Find where the given text appears and provide that cell's center as (X, Y) coordinate. 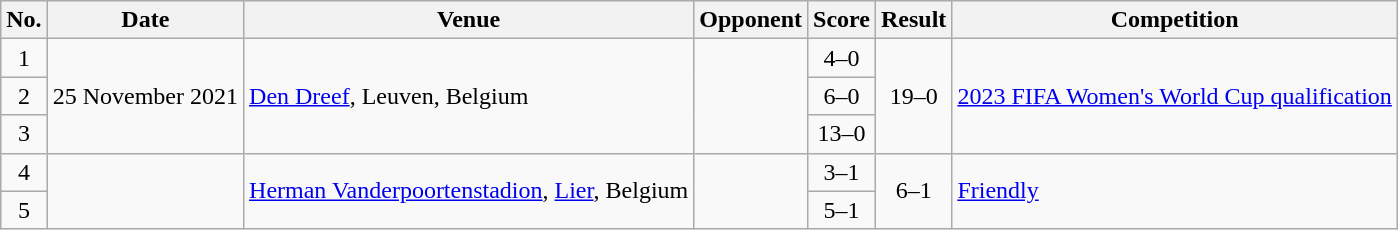
4–0 (842, 58)
5 (24, 210)
Result (913, 20)
Date (145, 20)
Venue (469, 20)
Score (842, 20)
5–1 (842, 210)
2 (24, 96)
6–1 (913, 191)
Den Dreef, Leuven, Belgium (469, 96)
4 (24, 172)
1 (24, 58)
Opponent (751, 20)
No. (24, 20)
Competition (1175, 20)
2023 FIFA Women's World Cup qualification (1175, 96)
25 November 2021 (145, 96)
19–0 (913, 96)
6–0 (842, 96)
Herman Vanderpoortenstadion, Lier, Belgium (469, 191)
Friendly (1175, 191)
3 (24, 134)
3–1 (842, 172)
13–0 (842, 134)
